Provide the [x, y] coordinate of the cell's center where the given text is located.  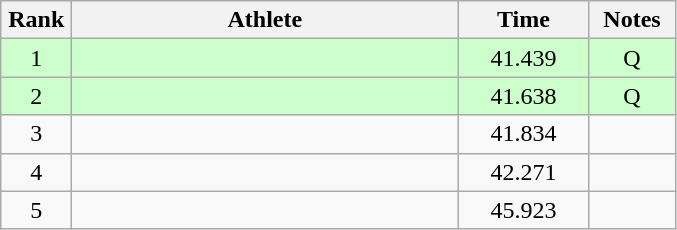
41.439 [524, 58]
Rank [36, 20]
1 [36, 58]
41.638 [524, 96]
Time [524, 20]
41.834 [524, 134]
45.923 [524, 210]
3 [36, 134]
5 [36, 210]
42.271 [524, 172]
2 [36, 96]
Athlete [265, 20]
Notes [632, 20]
4 [36, 172]
